From the cell containing the given text, extract its center point as [x, y] coordinate. 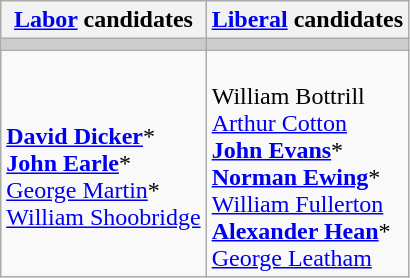
William Bottrill Arthur Cotton John Evans* Norman Ewing* William Fullerton Alexander Hean* George Leatham [307, 164]
David Dicker* John Earle* George Martin* William Shoobridge [104, 164]
Labor candidates [104, 20]
Liberal candidates [307, 20]
